Determine the (x, y) coordinate at the center of the cell enclosing the given text.  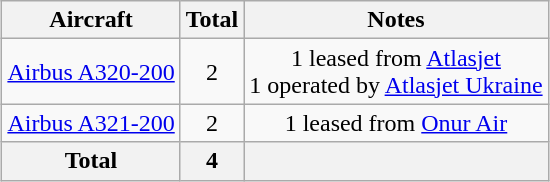
Notes (396, 20)
Airbus A321-200 (91, 123)
Aircraft (91, 20)
1 leased from Onur Air (396, 123)
4 (212, 161)
1 leased from Atlasjet1 operated by Atlasjet Ukraine (396, 72)
Airbus A320-200 (91, 72)
